Scan for the cell matching the given text and deliver its [x, y] coordinate at center. 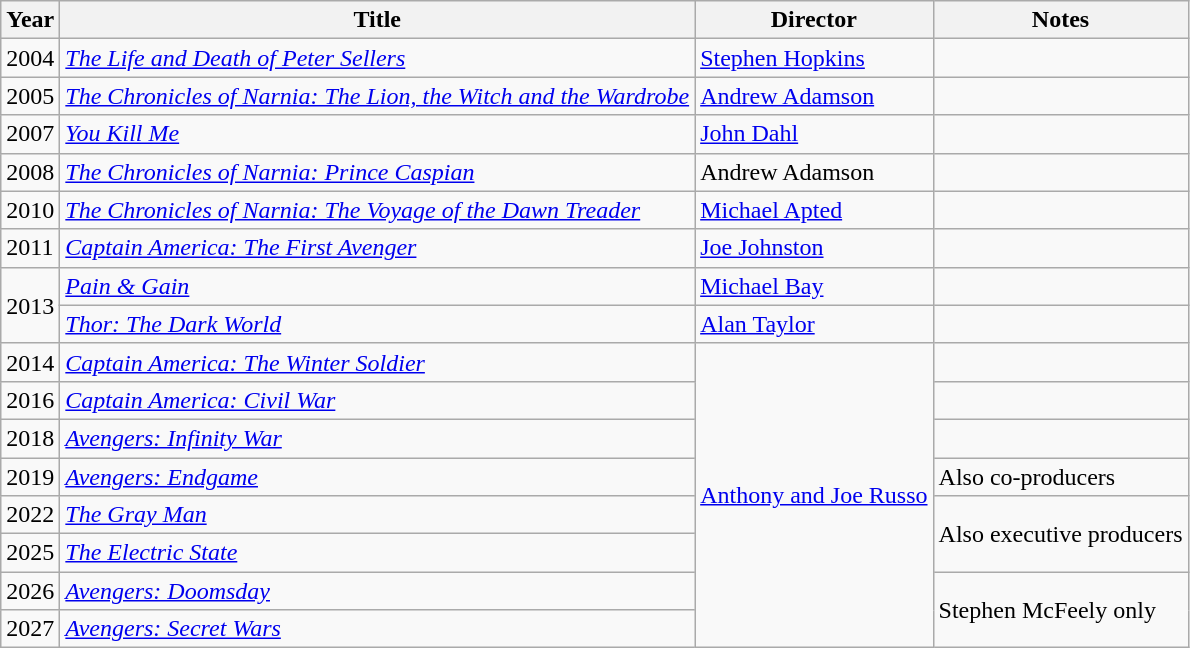
The Chronicles of Narnia: The Voyage of the Dawn Treader [378, 210]
Director [814, 20]
2026 [30, 591]
2025 [30, 553]
Avengers: Infinity War [378, 438]
2013 [30, 305]
Avengers: Doomsday [378, 591]
Avengers: Endgame [378, 477]
Stephen Hopkins [814, 58]
Joe Johnston [814, 248]
John Dahl [814, 134]
The Chronicles of Narnia: The Lion, the Witch and the Wardrobe [378, 96]
The Electric State [378, 553]
2008 [30, 172]
2011 [30, 248]
Captain America: The First Avenger [378, 248]
The Gray Man [378, 515]
The Life and Death of Peter Sellers [378, 58]
Michael Bay [814, 286]
2010 [30, 210]
Captain America: Civil War [378, 400]
2005 [30, 96]
Thor: The Dark World [378, 324]
2018 [30, 438]
2027 [30, 629]
Title [378, 20]
Pain & Gain [378, 286]
Avengers: Secret Wars [378, 629]
2019 [30, 477]
2022 [30, 515]
2016 [30, 400]
Also co-producers [1060, 477]
Stephen McFeely only [1060, 610]
Alan Taylor [814, 324]
The Chronicles of Narnia: Prince Caspian [378, 172]
You Kill Me [378, 134]
Also executive producers [1060, 534]
Anthony and Joe Russo [814, 495]
Captain America: The Winter Soldier [378, 362]
Michael Apted [814, 210]
Notes [1060, 20]
2004 [30, 58]
2014 [30, 362]
Year [30, 20]
2007 [30, 134]
